Determine the [X, Y] coordinate at the center of the cell enclosing the given text.  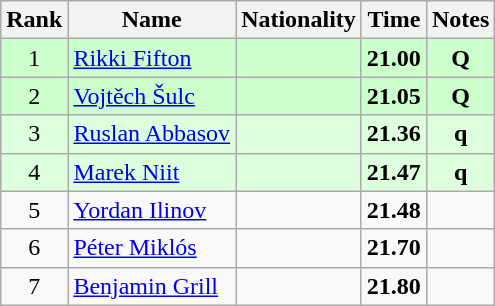
21.48 [394, 210]
21.05 [394, 96]
2 [34, 96]
21.70 [394, 248]
3 [34, 134]
4 [34, 172]
7 [34, 286]
Rikki Fifton [152, 58]
Ruslan Abbasov [152, 134]
Rank [34, 20]
21.36 [394, 134]
6 [34, 248]
Time [394, 20]
Péter Miklós [152, 248]
Nationality [299, 20]
1 [34, 58]
21.47 [394, 172]
Yordan Ilinov [152, 210]
Benjamin Grill [152, 286]
Marek Niit [152, 172]
21.00 [394, 58]
5 [34, 210]
Name [152, 20]
Vojtěch Šulc [152, 96]
Notes [460, 20]
21.80 [394, 286]
